For the text-containing cell, return its midpoint in (X, Y) coordinate format. 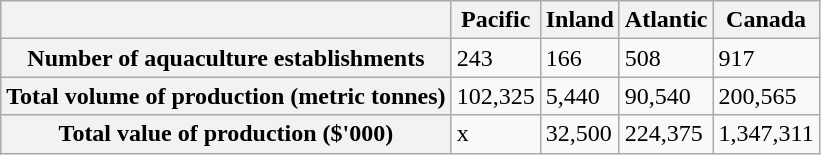
508 (666, 58)
224,375 (666, 134)
Number of aquaculture establishments (226, 58)
Canada (766, 20)
102,325 (496, 96)
Inland (580, 20)
917 (766, 58)
x (496, 134)
90,540 (666, 96)
1,347,311 (766, 134)
5,440 (580, 96)
200,565 (766, 96)
32,500 (580, 134)
Total value of production ($'000) (226, 134)
166 (580, 58)
Atlantic (666, 20)
Total volume of production (metric tonnes) (226, 96)
243 (496, 58)
Pacific (496, 20)
